Pinpoint the cell where the given text exists, returning its (x, y) midpoint coordinate. 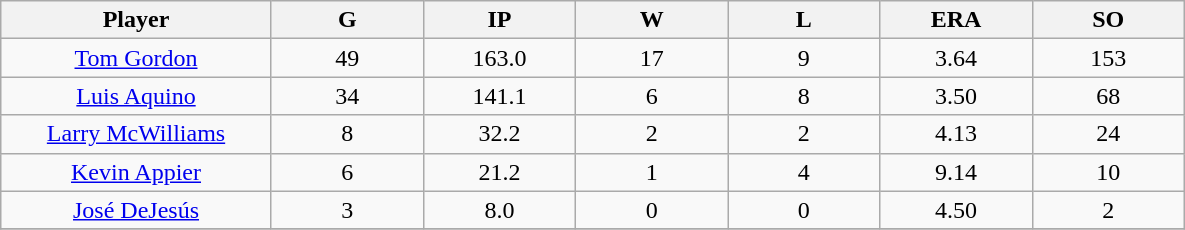
10 (1108, 172)
José DeJesús (136, 210)
49 (347, 58)
1 (652, 172)
4.50 (956, 210)
32.2 (499, 134)
Player (136, 20)
Luis Aquino (136, 96)
3.50 (956, 96)
Larry McWilliams (136, 134)
L (804, 20)
8.0 (499, 210)
9.14 (956, 172)
68 (1108, 96)
Tom Gordon (136, 58)
W (652, 20)
G (347, 20)
34 (347, 96)
21.2 (499, 172)
3.64 (956, 58)
4.13 (956, 134)
Kevin Appier (136, 172)
IP (499, 20)
24 (1108, 134)
9 (804, 58)
141.1 (499, 96)
3 (347, 210)
4 (804, 172)
163.0 (499, 58)
SO (1108, 20)
17 (652, 58)
ERA (956, 20)
153 (1108, 58)
